Determine the [X, Y] coordinate at the center of the cell enclosing the given text.  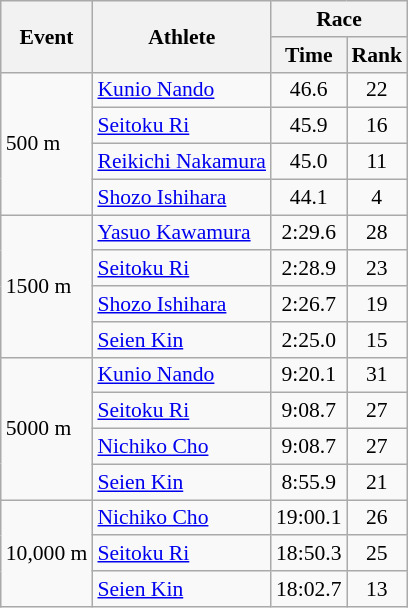
4 [376, 197]
16 [376, 126]
Rank [376, 55]
22 [376, 90]
5000 m [47, 428]
21 [376, 482]
11 [376, 162]
25 [376, 554]
15 [376, 340]
26 [376, 518]
2:26.7 [308, 304]
45.9 [308, 126]
44.1 [308, 197]
45.0 [308, 162]
500 m [47, 143]
1500 m [47, 286]
2:25.0 [308, 340]
10,000 m [47, 554]
Yasuo Kawamura [182, 233]
19 [376, 304]
19:00.1 [308, 518]
Race [339, 19]
Event [47, 36]
18:50.3 [308, 554]
28 [376, 233]
2:29.6 [308, 233]
13 [376, 589]
2:28.9 [308, 269]
46.6 [308, 90]
23 [376, 269]
Time [308, 55]
8:55.9 [308, 482]
Athlete [182, 36]
18:02.7 [308, 589]
31 [376, 375]
Reikichi Nakamura [182, 162]
9:20.1 [308, 375]
